Identify which cell holds the provided text, then report its (X, Y) central coordinate. 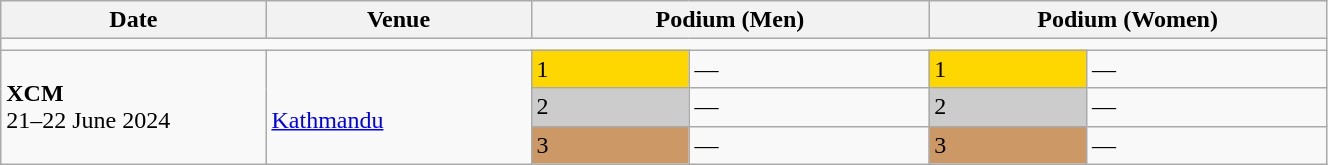
Date (134, 20)
Podium (Men) (730, 20)
Kathmandu (398, 107)
XCM 21–22 June 2024 (134, 107)
Venue (398, 20)
Podium (Women) (1128, 20)
